Search for the cell housing the specified text and yield its (x, y) center coordinate. 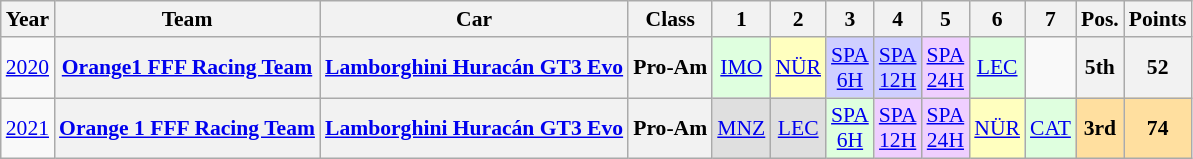
Orange 1 FFF Racing Team (187, 128)
2020 (28, 68)
IMO (741, 68)
Class (670, 19)
3 (850, 19)
6 (997, 19)
MNZ (741, 128)
4 (898, 19)
52 (1158, 68)
74 (1158, 128)
Points (1158, 19)
2 (798, 19)
CAT (1050, 128)
2021 (28, 128)
Team (187, 19)
1 (741, 19)
Pos. (1100, 19)
Orange1 FFF Racing Team (187, 68)
7 (1050, 19)
5th (1100, 68)
Year (28, 19)
Car (474, 19)
3rd (1100, 128)
5 (946, 19)
